Return the [x, y] coordinate for the center point of the cell that contains the specified text.  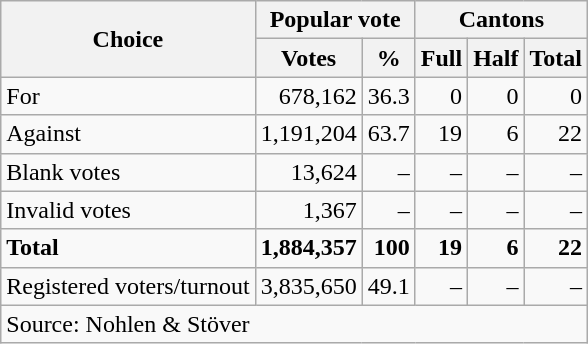
678,162 [308, 96]
Choice [128, 39]
Cantons [501, 20]
63.7 [388, 134]
Votes [308, 58]
% [388, 58]
1,367 [308, 210]
49.1 [388, 286]
Against [128, 134]
Popular vote [335, 20]
13,624 [308, 172]
100 [388, 248]
Half [496, 58]
36.3 [388, 96]
3,835,650 [308, 286]
1,191,204 [308, 134]
Blank votes [128, 172]
Full [441, 58]
For [128, 96]
Registered voters/turnout [128, 286]
Invalid votes [128, 210]
Source: Nohlen & Stöver [294, 324]
1,884,357 [308, 248]
